Search for the cell housing the specified text and yield its (X, Y) center coordinate. 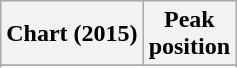
Chart (2015) (72, 34)
Peak position (189, 34)
